Scan for the cell matching the given text and deliver its (X, Y) coordinate at center. 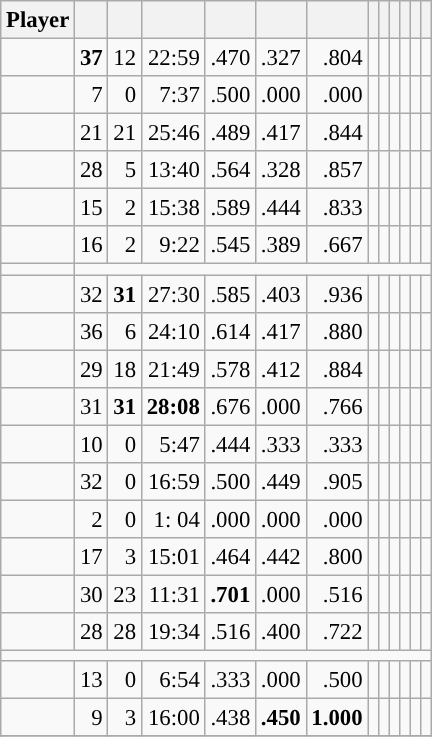
36 (92, 331)
18 (124, 369)
13:40 (173, 170)
7:37 (173, 95)
.667 (337, 245)
9 (92, 718)
.578 (230, 369)
.905 (337, 482)
29 (92, 369)
17 (92, 557)
.614 (230, 331)
.804 (337, 58)
.412 (281, 369)
Player (38, 20)
.844 (337, 133)
.833 (337, 208)
6 (124, 331)
27:30 (173, 294)
30 (92, 594)
.438 (230, 718)
.464 (230, 557)
5 (124, 170)
.722 (337, 632)
23 (124, 594)
.701 (230, 594)
.328 (281, 170)
.442 (281, 557)
.470 (230, 58)
19:34 (173, 632)
.327 (281, 58)
.450 (281, 718)
.403 (281, 294)
1: 04 (173, 519)
13 (92, 680)
.936 (337, 294)
5:47 (173, 444)
12 (124, 58)
.880 (337, 331)
.800 (337, 557)
6:54 (173, 680)
37 (92, 58)
.676 (230, 406)
15 (92, 208)
.884 (337, 369)
.545 (230, 245)
16:59 (173, 482)
15:01 (173, 557)
16 (92, 245)
16:00 (173, 718)
.449 (281, 482)
11:31 (173, 594)
1.000 (337, 718)
15:38 (173, 208)
21:49 (173, 369)
.589 (230, 208)
.489 (230, 133)
24:10 (173, 331)
.857 (337, 170)
.766 (337, 406)
.389 (281, 245)
10 (92, 444)
.585 (230, 294)
.564 (230, 170)
28:08 (173, 406)
.400 (281, 632)
7 (92, 95)
9:22 (173, 245)
22:59 (173, 58)
25:46 (173, 133)
